Search for the cell housing the specified text and yield its [X, Y] center coordinate. 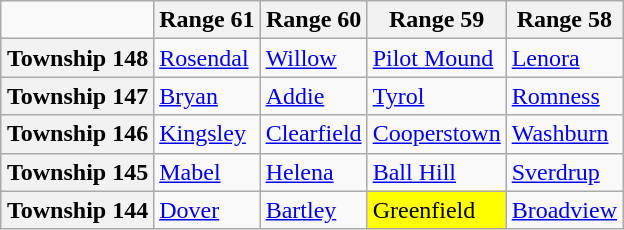
Willow [314, 58]
Dover [207, 210]
Kingsley [207, 134]
Township 145 [77, 172]
Tyrol [436, 96]
Range 60 [314, 20]
Washburn [564, 134]
Pilot Mound [436, 58]
Township 146 [77, 134]
Broadview [564, 210]
Range 58 [564, 20]
Township 148 [77, 58]
Range 61 [207, 20]
Bartley [314, 210]
Lenora [564, 58]
Sverdrup [564, 172]
Ball Hill [436, 172]
Clearfield [314, 134]
Township 144 [77, 210]
Romness [564, 96]
Cooperstown [436, 134]
Greenfield [436, 210]
Township 147 [77, 96]
Addie [314, 96]
Rosendal [207, 58]
Mabel [207, 172]
Range 59 [436, 20]
Helena [314, 172]
Bryan [207, 96]
